Identify which cell holds the provided text, then report its [x, y] central coordinate. 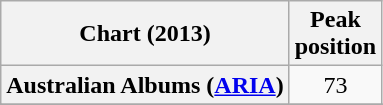
Australian Albums (ARIA) [145, 85]
Peakposition [335, 34]
73 [335, 85]
Chart (2013) [145, 34]
